Provide the [X, Y] coordinate of the cell's center where the given text is located.  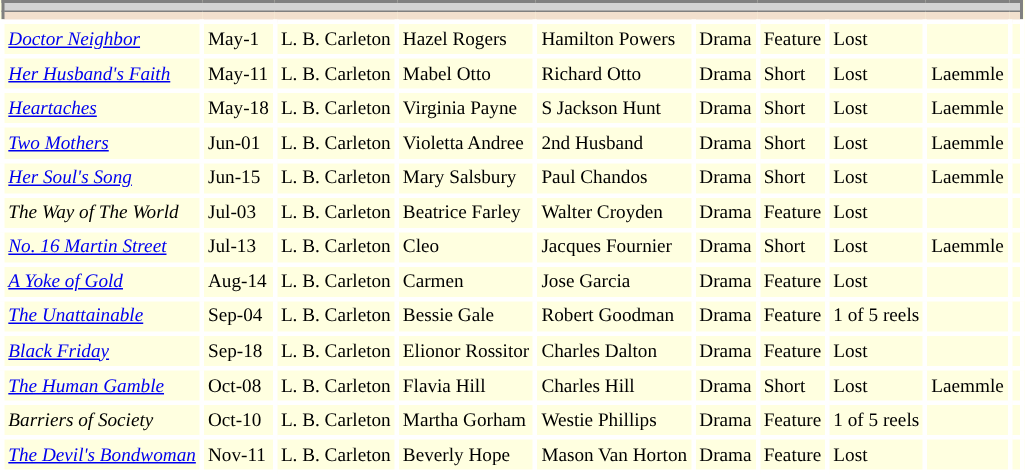
Aug-14 [238, 282]
Jul-13 [238, 248]
Hamilton Powers [614, 40]
Flavia Hill [466, 386]
Mason Van Horton [614, 456]
Jacques Fournier [614, 248]
May-18 [238, 108]
The Devil's Bondwoman [102, 456]
Doctor Neighbor [102, 40]
The Unattainable [102, 316]
May-11 [238, 74]
Barriers of Society [102, 420]
Virginia Payne [466, 108]
Beverly Hope [466, 456]
Mary Salsbury [466, 178]
2nd Husband [614, 144]
Cleo [466, 248]
Robert Goodman [614, 316]
A Yoke of Gold [102, 282]
Richard Otto [614, 74]
Her Soul's Song [102, 178]
Westie Phillips [614, 420]
May-1 [238, 40]
Elionor Rossitor [466, 352]
Sep-04 [238, 316]
Violetta Andree [466, 144]
Carmen [466, 282]
S Jackson Hunt [614, 108]
Jul-03 [238, 212]
Jose Garcia [614, 282]
Beatrice Farley [466, 212]
Black Friday [102, 352]
Jun-15 [238, 178]
Sep-18 [238, 352]
Oct-08 [238, 386]
The Way of The World [102, 212]
Bessie Gale [466, 316]
The Human Gamble [102, 386]
Paul Chandos [614, 178]
Jun-01 [238, 144]
No. 16 Martin Street [102, 248]
Nov-11 [238, 456]
Walter Croyden [614, 212]
Two Mothers [102, 144]
Charles Dalton [614, 352]
Charles Hill [614, 386]
Heartaches [102, 108]
Martha Gorham [466, 420]
Hazel Rogers [466, 40]
Her Husband's Faith [102, 74]
Mabel Otto [466, 74]
Oct-10 [238, 420]
